Capture the cell that displays the provided text and extract its [X, Y] central coordinate. 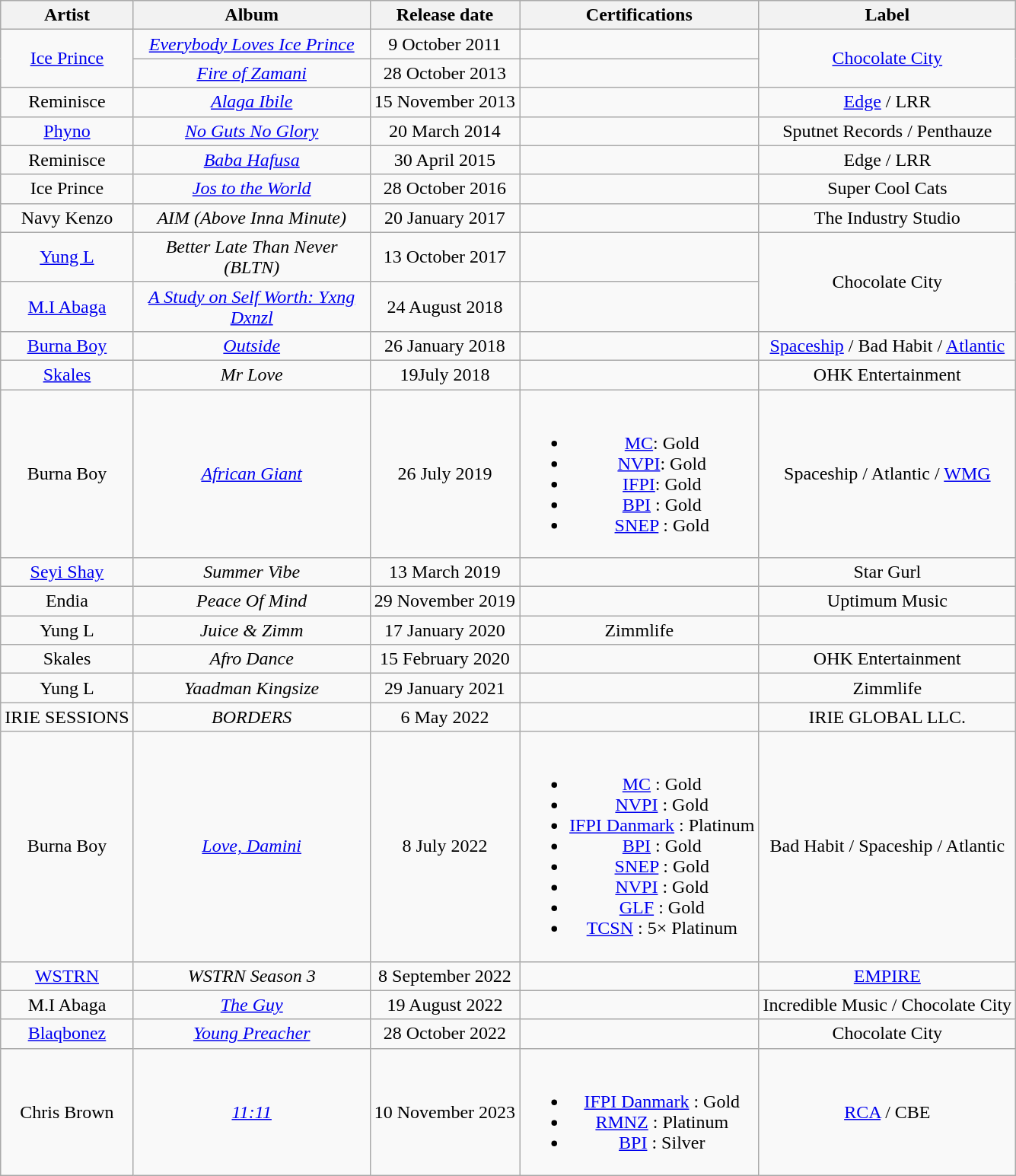
BORDERS [251, 717]
Mr Love [251, 374]
Blaqbonez [67, 1034]
29 January 2021 [444, 688]
Fire of Zamani [251, 73]
IFPI Danmark : GoldRMNZ : PlatinumBPI : Silver [639, 1111]
Label [887, 15]
Bad Habit / Spaceship / Atlantic [887, 846]
AIM (Above Inna Minute) [251, 218]
Baba Hafusa [251, 160]
Spaceship / Atlantic / WMG [887, 473]
13 March 2019 [444, 572]
13 October 2017 [444, 257]
Uptimum Music [887, 601]
EMPIRE [887, 976]
19July 2018 [444, 374]
The Industry Studio [887, 218]
20 March 2014 [444, 131]
No Guts No Glory [251, 131]
26 January 2018 [444, 346]
Juice & Zimm [251, 630]
28 October 2013 [444, 73]
Sputnet Records / Penthauze [887, 131]
Certifications [639, 15]
Better Late Than Never (BLTN) [251, 257]
Outside [251, 346]
Yaadman Kingsize [251, 688]
Young Preacher [251, 1034]
6 May 2022 [444, 717]
15 February 2020 [444, 659]
A Study on Self Worth: Yxng Dxnzl [251, 306]
Artist [67, 15]
Incredible Music / Chocolate City [887, 1005]
WSTRN Season 3 [251, 976]
African Giant [251, 473]
10 November 2023 [444, 1111]
8 July 2022 [444, 846]
Endia [67, 601]
MC : GoldNVPI : GoldIFPI Danmark : PlatinumBPI : GoldSNEP : GoldNVPI : GoldGLF : GoldTCSN : 5× Platinum [639, 846]
Release date [444, 15]
Peace Of Mind [251, 601]
Everybody Loves Ice Prince [251, 44]
Alaga Ibile [251, 102]
RCA / CBE [887, 1111]
IRIE GLOBAL LLC. [887, 717]
Jos to the World [251, 189]
Navy Kenzo [67, 218]
Star Gurl [887, 572]
Summer Vibe [251, 572]
26 July 2019 [444, 473]
17 January 2020 [444, 630]
Chris Brown [67, 1111]
WSTRN [67, 976]
30 April 2015 [444, 160]
Spaceship / Bad Habit / Atlantic [887, 346]
28 October 2016 [444, 189]
29 November 2019 [444, 601]
28 October 2022 [444, 1034]
MC: GoldNVPI: GoldIFPI: GoldBPI : GoldSNEP : Gold [639, 473]
Album [251, 15]
15 November 2013 [444, 102]
9 October 2011 [444, 44]
Afro Dance [251, 659]
The Guy [251, 1005]
IRIE SESSIONS [67, 717]
24 August 2018 [444, 306]
20 January 2017 [444, 218]
8 September 2022 [444, 976]
Phyno [67, 131]
Super Cool Cats [887, 189]
11:11 [251, 1111]
Love, Damini [251, 846]
Seyi Shay [67, 572]
19 August 2022 [444, 1005]
